From the cell containing the given text, extract its center point as [x, y] coordinate. 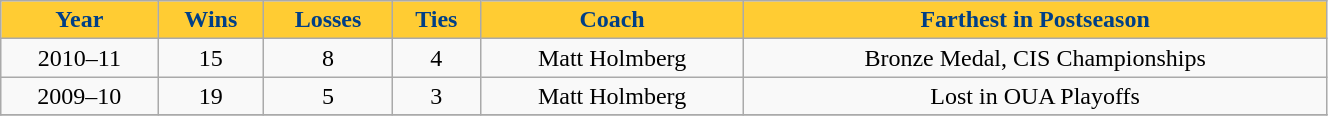
5 [328, 96]
19 [211, 96]
Lost in OUA Playoffs [1036, 96]
4 [436, 58]
2009–10 [80, 96]
Ties [436, 20]
Wins [211, 20]
15 [211, 58]
Losses [328, 20]
3 [436, 96]
Farthest in Postseason [1036, 20]
8 [328, 58]
2010–11 [80, 58]
Coach [612, 20]
Year [80, 20]
Bronze Medal, CIS Championships [1036, 58]
